Locate the cell with the specified text and output its [X, Y] center coordinate. 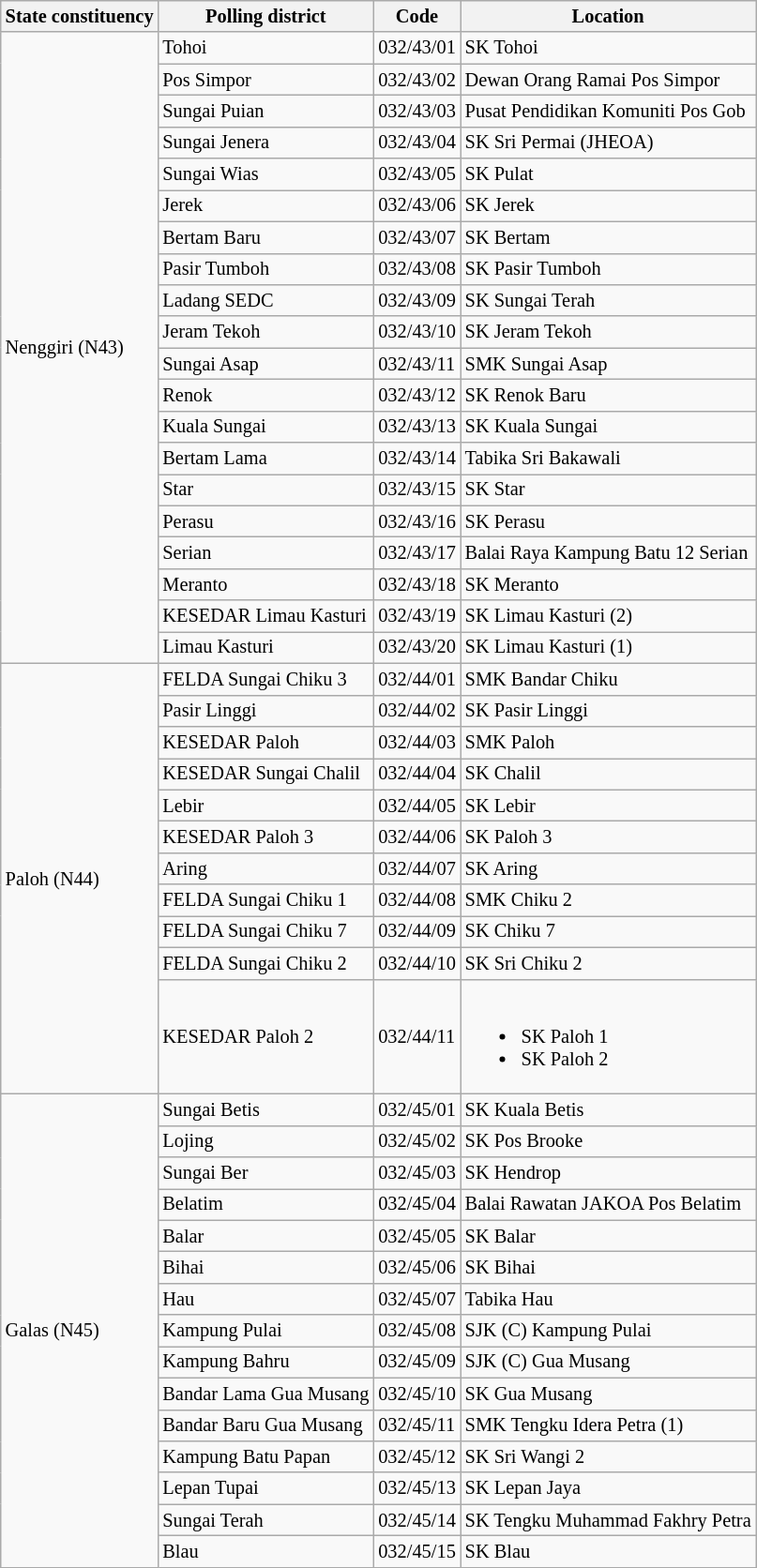
Star [265, 490]
032/43/09 [416, 300]
SK Bertam [608, 237]
Sungai Jenera [265, 143]
Bertam Baru [265, 237]
SK Bihai [608, 1267]
032/45/12 [416, 1456]
SK Pasir Tumboh [608, 269]
Hau [265, 1299]
032/44/09 [416, 931]
SK Pulat [608, 174]
SK Chiku 7 [608, 931]
SK Tengku Muhammad Fakhry Petra [608, 1520]
032/45/02 [416, 1141]
Paloh (N44) [80, 878]
Code [416, 16]
032/44/05 [416, 806]
Pos Simpor [265, 80]
032/45/08 [416, 1331]
Pusat Pendidikan Komuniti Pos Gob [608, 111]
032/45/11 [416, 1425]
032/43/07 [416, 237]
Pasir Tumboh [265, 269]
SK Blau [608, 1551]
KESEDAR Paloh [265, 742]
SK Paloh 1SK Paloh 2 [608, 1036]
Polling district [265, 16]
Location [608, 16]
SK Tohoi [608, 48]
032/45/03 [416, 1172]
SMK Paloh [608, 742]
032/43/11 [416, 364]
032/43/06 [416, 205]
SK Jeram Tekoh [608, 332]
SMK Chiku 2 [608, 900]
Blau [265, 1551]
032/44/03 [416, 742]
Lebir [265, 806]
SK Sri Permai (JHEOA) [608, 143]
Tohoi [265, 48]
032/43/19 [416, 616]
Jeram Tekoh [265, 332]
Bihai [265, 1267]
SMK Sungai Asap [608, 364]
Bandar Lama Gua Musang [265, 1394]
SK Chalil [608, 774]
Lojing [265, 1141]
KESEDAR Limau Kasturi [265, 616]
SK Perasu [608, 521]
032/43/16 [416, 521]
Kampung Pulai [265, 1331]
SMK Tengku Idera Petra (1) [608, 1425]
Belatim [265, 1204]
Sungai Ber [265, 1172]
SK Hendrop [608, 1172]
SK Kuala Sungai [608, 427]
SK Star [608, 490]
Sungai Betis [265, 1109]
032/45/06 [416, 1267]
Jerek [265, 205]
Sungai Terah [265, 1520]
032/45/10 [416, 1394]
032/43/05 [416, 174]
Perasu [265, 521]
SJK (C) Gua Musang [608, 1362]
032/43/17 [416, 552]
KESEDAR Sungai Chalil [265, 774]
SK Meranto [608, 584]
032/44/07 [416, 868]
SK Paloh 3 [608, 837]
Balai Raya Kampung Batu 12 Serian [608, 552]
032/44/04 [416, 774]
Renok [265, 395]
SK Sri Chiku 2 [608, 963]
Kampung Bahru [265, 1362]
032/44/11 [416, 1036]
SMK Bandar Chiku [608, 679]
Balar [265, 1236]
032/45/01 [416, 1109]
Tabika Sri Bakawali [608, 459]
032/45/07 [416, 1299]
State constituency [80, 16]
032/44/02 [416, 711]
KESEDAR Paloh 2 [265, 1036]
SK Sungai Terah [608, 300]
032/43/01 [416, 48]
032/43/10 [416, 332]
SK Jerek [608, 205]
SJK (C) Kampung Pulai [608, 1331]
SK Limau Kasturi (1) [608, 647]
032/45/15 [416, 1551]
SK Balar [608, 1236]
Bandar Baru Gua Musang [265, 1425]
Sungai Wias [265, 174]
032/43/18 [416, 584]
SK Kuala Betis [608, 1109]
SK Sri Wangi 2 [608, 1456]
032/45/04 [416, 1204]
032/43/13 [416, 427]
032/45/13 [416, 1488]
Dewan Orang Ramai Pos Simpor [608, 80]
FELDA Sungai Chiku 2 [265, 963]
FELDA Sungai Chiku 3 [265, 679]
Kampung Batu Papan [265, 1456]
Ladang SEDC [265, 300]
032/45/05 [416, 1236]
032/45/14 [416, 1520]
SK Pasir Linggi [608, 711]
032/43/08 [416, 269]
Lepan Tupai [265, 1488]
Kuala Sungai [265, 427]
Galas (N45) [80, 1330]
Limau Kasturi [265, 647]
SK Gua Musang [608, 1394]
032/45/09 [416, 1362]
Bertam Lama [265, 459]
Sungai Puian [265, 111]
032/44/01 [416, 679]
SK Limau Kasturi (2) [608, 616]
Tabika Hau [608, 1299]
Aring [265, 868]
Meranto [265, 584]
Sungai Asap [265, 364]
SK Lebir [608, 806]
032/44/06 [416, 837]
032/43/14 [416, 459]
032/43/02 [416, 80]
FELDA Sungai Chiku 1 [265, 900]
SK Lepan Jaya [608, 1488]
SK Aring [608, 868]
Balai Rawatan JAKOA Pos Belatim [608, 1204]
032/43/15 [416, 490]
Pasir Linggi [265, 711]
SK Pos Brooke [608, 1141]
Serian [265, 552]
032/43/12 [416, 395]
FELDA Sungai Chiku 7 [265, 931]
KESEDAR Paloh 3 [265, 837]
032/43/20 [416, 647]
032/44/10 [416, 963]
032/43/03 [416, 111]
032/43/04 [416, 143]
Nenggiri (N43) [80, 347]
SK Renok Baru [608, 395]
032/44/08 [416, 900]
